From the cell containing the given text, extract its center point as [X, Y] coordinate. 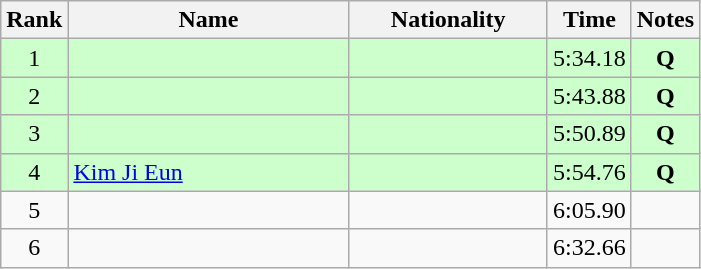
Rank [34, 20]
Name [208, 20]
4 [34, 172]
6 [34, 248]
3 [34, 134]
5 [34, 210]
5:50.89 [589, 134]
6:32.66 [589, 248]
Nationality [448, 20]
Time [589, 20]
6:05.90 [589, 210]
5:54.76 [589, 172]
5:34.18 [589, 58]
Kim Ji Eun [208, 172]
Notes [665, 20]
2 [34, 96]
5:43.88 [589, 96]
1 [34, 58]
